For the text-containing cell, return its midpoint in [x, y] coordinate format. 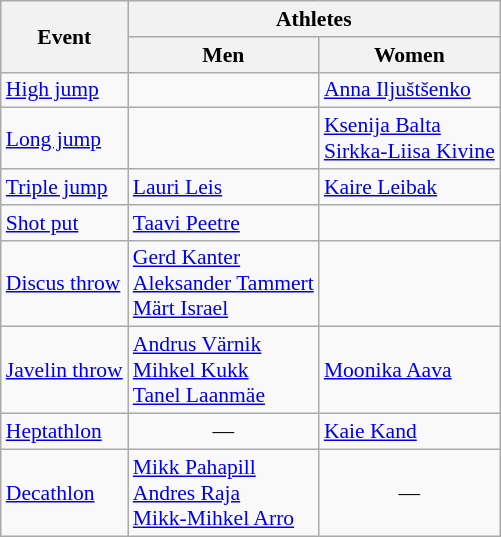
Event [64, 36]
Javelin throw [64, 370]
Andrus VärnikMihkel KukkTanel Laanmäe [224, 370]
Decathlon [64, 492]
Kaire Leibak [410, 187]
Triple jump [64, 187]
Long jump [64, 138]
Kaie Kand [410, 432]
Moonika Aava [410, 370]
Heptathlon [64, 432]
Discus throw [64, 284]
Gerd KanterAleksander TammertMärt Israel [224, 284]
Lauri Leis [224, 187]
Shot put [64, 223]
Women [410, 55]
High jump [64, 90]
Anna Iljuštšenko [410, 90]
Athletes [314, 19]
Taavi Peetre [224, 223]
Mikk PahapillAndres RajaMikk-Mihkel Arro [224, 492]
Men [224, 55]
Ksenija BaltaSirkka-Liisa Kivine [410, 138]
